Provide the [X, Y] coordinate of the cell's center where the given text is located.  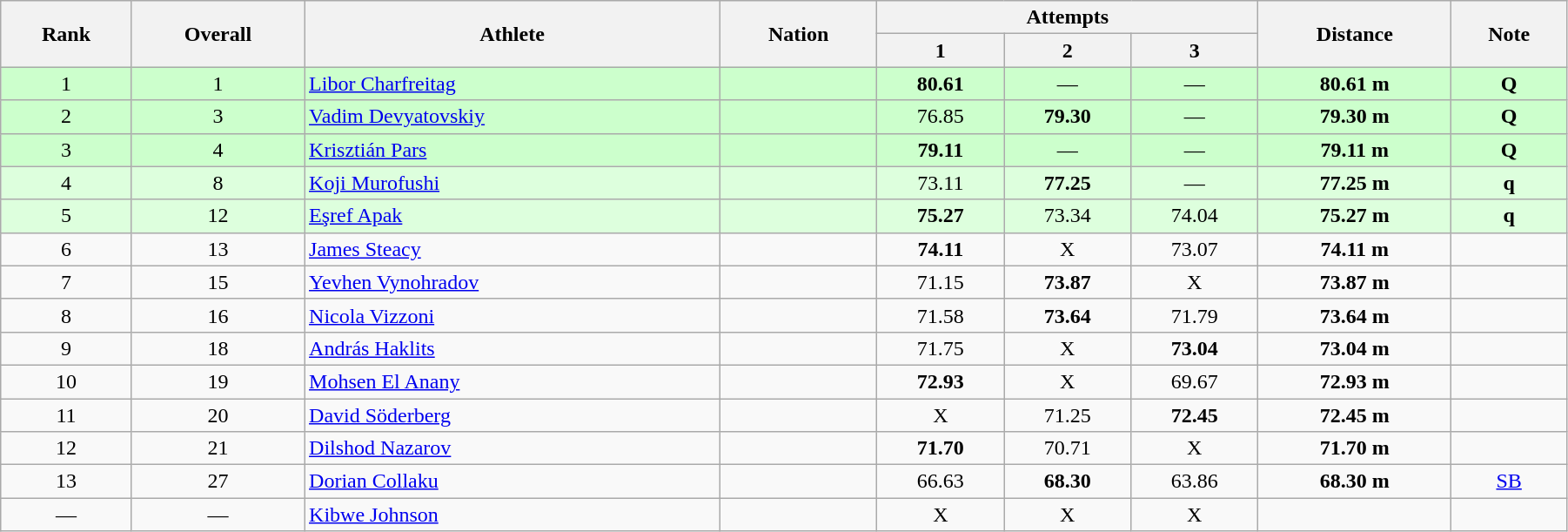
71.70 [941, 448]
Mohsen El Anany [513, 381]
SB [1509, 481]
74.11 m [1355, 249]
András Haklits [513, 348]
68.30 m [1355, 481]
71.70 m [1355, 448]
Yevhen Vynohradov [513, 282]
73.11 [941, 183]
7 [66, 282]
80.61 [941, 84]
73.64 m [1355, 315]
20 [218, 415]
27 [218, 481]
69.67 [1195, 381]
71.15 [941, 282]
79.30 m [1355, 117]
18 [218, 348]
79.11 m [1355, 150]
Overall [218, 34]
Vadim Devyatovskiy [513, 117]
70.71 [1068, 448]
74.04 [1195, 216]
73.64 [1068, 315]
Nicola Vizzoni [513, 315]
72.93 [941, 381]
66.63 [941, 481]
74.11 [941, 249]
75.27 [941, 216]
David Söderberg [513, 415]
Attempts [1068, 17]
Libor Charfreitag [513, 84]
Dilshod Nazarov [513, 448]
72.45 [1195, 415]
73.87 m [1355, 282]
15 [218, 282]
Kibwe Johnson [513, 515]
16 [218, 315]
Krisztián Pars [513, 150]
80.61 m [1355, 84]
19 [218, 381]
72.93 m [1355, 381]
72.45 m [1355, 415]
10 [66, 381]
73.34 [1068, 216]
Koji Murofushi [513, 183]
Eşref Apak [513, 216]
Rank [66, 34]
76.85 [941, 117]
Note [1509, 34]
79.11 [941, 150]
11 [66, 415]
Distance [1355, 34]
77.25 [1068, 183]
77.25 m [1355, 183]
Athlete [513, 34]
James Steacy [513, 249]
79.30 [1068, 117]
68.30 [1068, 481]
73.04 m [1355, 348]
73.07 [1195, 249]
73.04 [1195, 348]
71.79 [1195, 315]
71.58 [941, 315]
6 [66, 249]
71.75 [941, 348]
63.86 [1195, 481]
75.27 m [1355, 216]
71.25 [1068, 415]
5 [66, 216]
Dorian Collaku [513, 481]
Nation [798, 34]
73.87 [1068, 282]
21 [218, 448]
9 [66, 348]
